From the cell containing the given text, extract its center point as [x, y] coordinate. 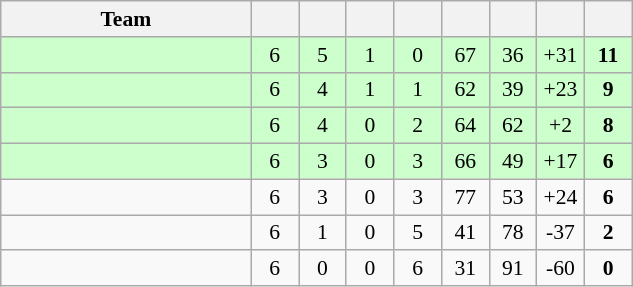
9 [608, 90]
+23 [561, 90]
-60 [561, 269]
11 [608, 55]
77 [465, 197]
31 [465, 269]
78 [513, 233]
67 [465, 55]
66 [465, 162]
91 [513, 269]
8 [608, 126]
+17 [561, 162]
+24 [561, 197]
41 [465, 233]
64 [465, 126]
36 [513, 55]
39 [513, 90]
+2 [561, 126]
49 [513, 162]
-37 [561, 233]
Team [126, 19]
53 [513, 197]
+31 [561, 55]
